From the cell containing the given text, extract its center point as (x, y) coordinate. 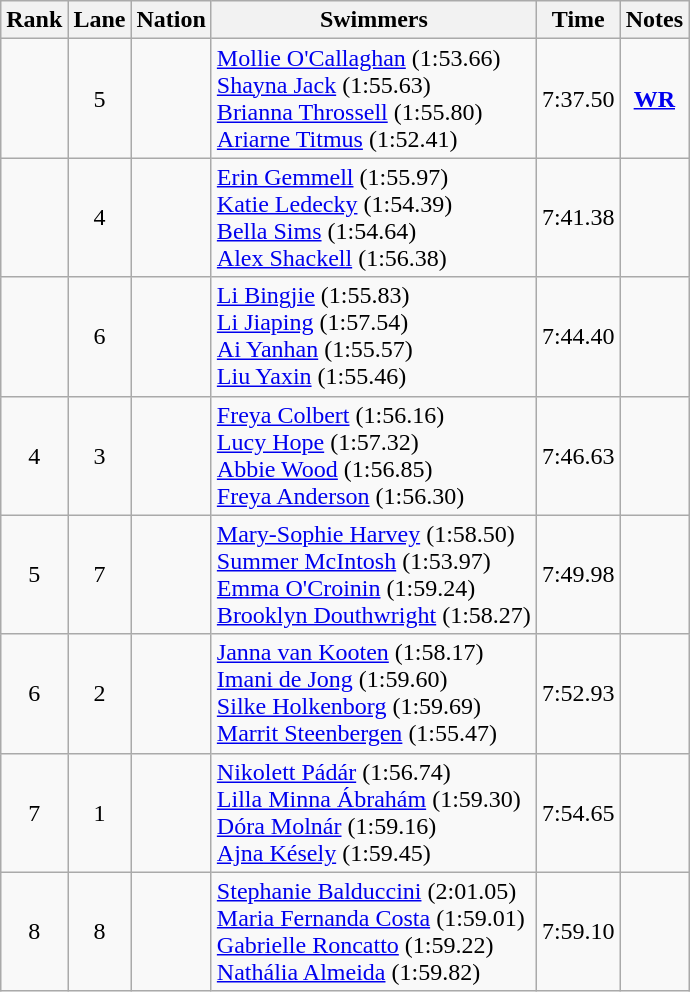
2 (100, 694)
7:59.10 (578, 932)
7:54.65 (578, 812)
Freya Colbert (1:56.16)Lucy Hope (1:57.32)Abbie Wood (1:56.85)Freya Anderson (1:56.30) (374, 456)
7:37.50 (578, 98)
Rank (34, 20)
Notes (654, 20)
7:52.93 (578, 694)
Erin Gemmell (1:55.97)Katie Ledecky (1:54.39)Bella Sims (1:54.64)Alex Shackell (1:56.38) (374, 218)
Janna van Kooten (1:58.17)Imani de Jong (1:59.60)Silke Holkenborg (1:59.69)Marrit Steenbergen (1:55.47) (374, 694)
WR (654, 98)
Lane (100, 20)
7:49.98 (578, 574)
Nation (171, 20)
1 (100, 812)
7:46.63 (578, 456)
Stephanie Balduccini (2:01.05)Maria Fernanda Costa (1:59.01)Gabrielle Roncatto (1:59.22)Nathália Almeida (1:59.82) (374, 932)
Time (578, 20)
7:44.40 (578, 336)
Mollie O'Callaghan (1:53.66)Shayna Jack (1:55.63)Brianna Throssell (1:55.80)Ariarne Titmus (1:52.41) (374, 98)
Mary-Sophie Harvey (1:58.50)Summer McIntosh (1:53.97)Emma O'Croinin (1:59.24)Brooklyn Douthwright (1:58.27) (374, 574)
3 (100, 456)
7:41.38 (578, 218)
Nikolett Pádár (1:56.74)Lilla Minna Ábrahám (1:59.30)Dóra Molnár (1:59.16)Ajna Késely (1:59.45) (374, 812)
Swimmers (374, 20)
Li Bingjie (1:55.83)Li Jiaping (1:57.54)Ai Yanhan (1:55.57)Liu Yaxin (1:55.46) (374, 336)
